Locate the cell with the specified text and output its [X, Y] center coordinate. 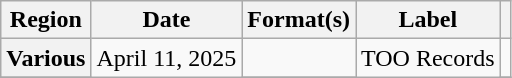
TOO Records [428, 58]
Region [46, 20]
Format(s) [299, 20]
Date [166, 20]
April 11, 2025 [166, 58]
Various [46, 58]
Label [428, 20]
